Identify which cell holds the provided text, then report its (x, y) central coordinate. 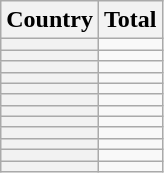
Country (50, 20)
Total (130, 20)
